Capture the cell that displays the provided text and extract its (x, y) central coordinate. 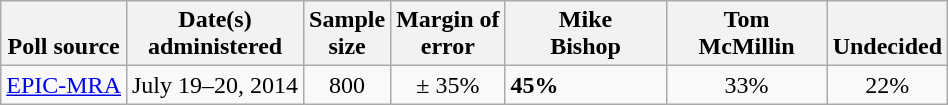
Date(s)administered (214, 34)
33% (746, 85)
Margin oferror (448, 34)
MikeBishop (586, 34)
800 (348, 85)
EPIC-MRA (64, 85)
TomMcMillin (746, 34)
July 19–20, 2014 (214, 85)
± 35% (448, 85)
Undecided (887, 34)
Samplesize (348, 34)
Poll source (64, 34)
45% (586, 85)
22% (887, 85)
